Search for the cell housing the specified text and yield its [X, Y] center coordinate. 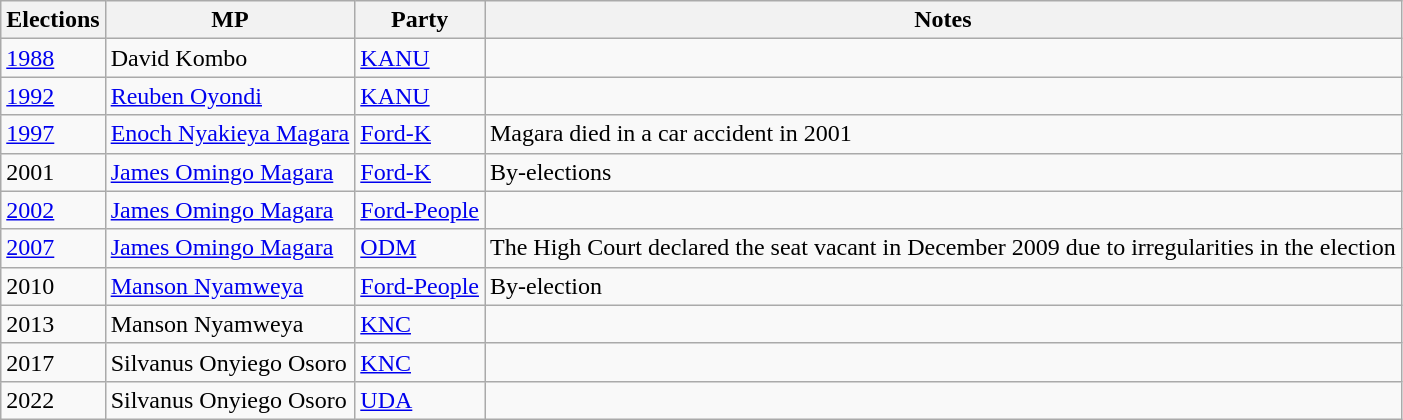
1992 [53, 96]
2013 [53, 324]
2017 [53, 362]
Reuben Oyondi [230, 96]
MP [230, 20]
2010 [53, 286]
Enoch Nyakieya Magara [230, 134]
1988 [53, 58]
Notes [942, 20]
2002 [53, 210]
By-elections [942, 172]
Party [420, 20]
Elections [53, 20]
Magara died in a car accident in 2001 [942, 134]
2001 [53, 172]
2007 [53, 248]
UDA [420, 400]
1997 [53, 134]
By-election [942, 286]
2022 [53, 400]
The High Court declared the seat vacant in December 2009 due to irregularities in the election [942, 248]
ODM [420, 248]
David Kombo [230, 58]
